Locate the cell with the specified text and output its (X, Y) center coordinate. 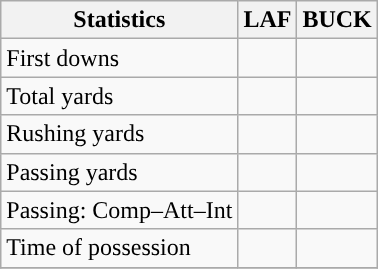
BUCK (337, 20)
First downs (120, 58)
LAF (268, 20)
Passing: Comp–Att–Int (120, 210)
Statistics (120, 20)
Time of possession (120, 248)
Total yards (120, 96)
Rushing yards (120, 134)
Passing yards (120, 172)
